For the text-containing cell, return its midpoint in (x, y) coordinate format. 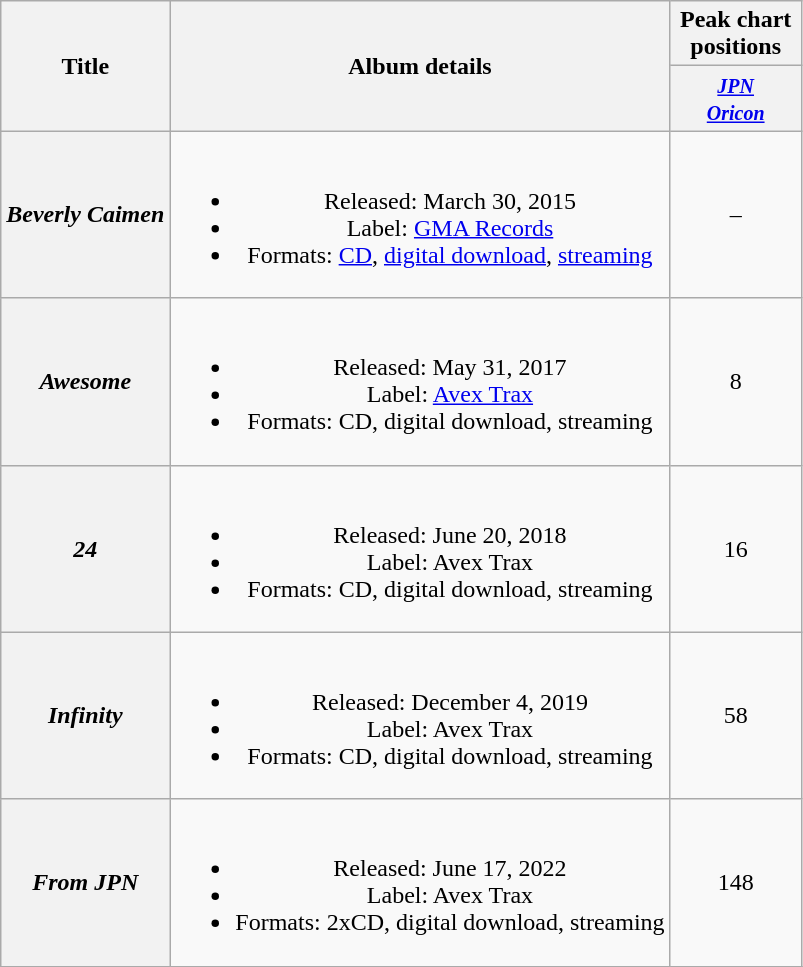
58 (736, 716)
Released: May 31, 2017Label: Avex TraxFormats: CD, digital download, streaming (420, 382)
Title (86, 66)
Peak chart positions (736, 34)
16 (736, 548)
Released: March 30, 2015Label: GMA RecordsFormats: CD, digital download, streaming (420, 214)
Infinity (86, 716)
24 (86, 548)
Awesome (86, 382)
8 (736, 382)
Released: June 17, 2022Label: Avex TraxFormats: 2xCD, digital download, streaming (420, 882)
Released: December 4, 2019Label: Avex TraxFormats: CD, digital download, streaming (420, 716)
148 (736, 882)
Beverly Caimen (86, 214)
– (736, 214)
JPNOricon (736, 98)
From JPN (86, 882)
Released: June 20, 2018Label: Avex TraxFormats: CD, digital download, streaming (420, 548)
Album details (420, 66)
